Locate the cell with the specified text and output its (x, y) center coordinate. 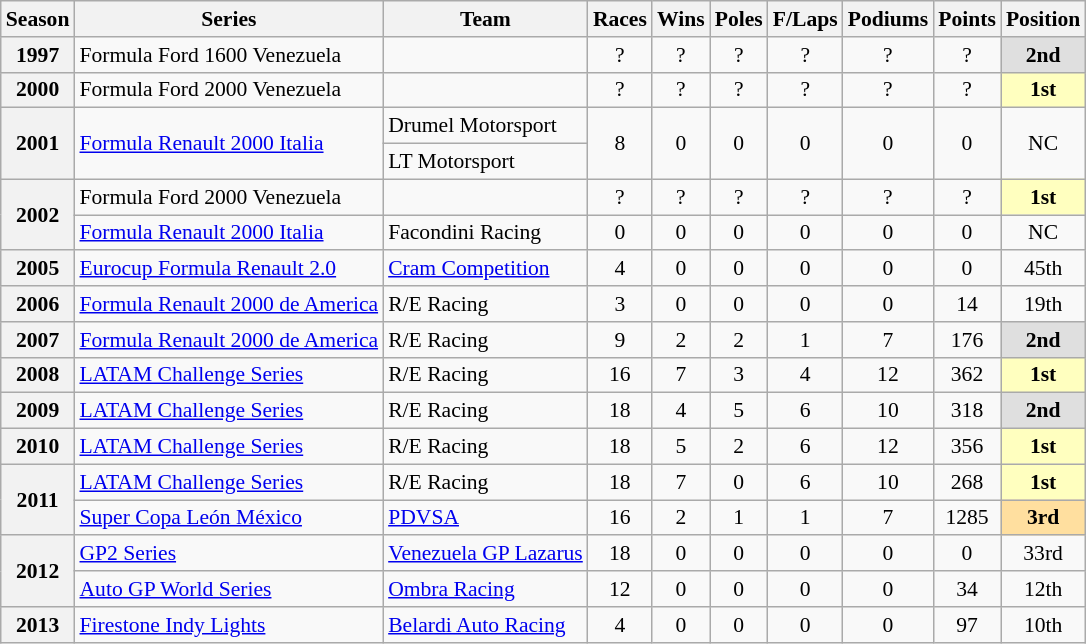
2007 (38, 340)
2001 (38, 144)
F/Laps (806, 19)
14 (967, 304)
2008 (38, 375)
12th (1043, 589)
1285 (967, 518)
2005 (38, 269)
Super Copa León México (228, 518)
268 (967, 482)
Races (620, 19)
2009 (38, 411)
Points (967, 19)
33rd (1043, 554)
Facondini Racing (486, 233)
Season (38, 19)
19th (1043, 304)
2000 (38, 90)
LT Motorsport (486, 162)
Firestone Indy Lights (228, 625)
2002 (38, 214)
Team (486, 19)
Auto GP World Series (228, 589)
Cram Competition (486, 269)
8 (620, 144)
Series (228, 19)
PDVSA (486, 518)
362 (967, 375)
2012 (38, 572)
Eurocup Formula Renault 2.0 (228, 269)
2013 (38, 625)
176 (967, 340)
Venezuela GP Lazarus (486, 554)
10th (1043, 625)
2006 (38, 304)
Formula Ford 1600 Venezuela (228, 55)
Ombra Racing (486, 589)
Position (1043, 19)
Drumel Motorsport (486, 126)
318 (967, 411)
Belardi Auto Racing (486, 625)
3rd (1043, 518)
2010 (38, 447)
45th (1043, 269)
GP2 Series (228, 554)
356 (967, 447)
Podiums (888, 19)
2011 (38, 500)
Poles (739, 19)
9 (620, 340)
1997 (38, 55)
Wins (681, 19)
34 (967, 589)
97 (967, 625)
